Locate the cell with the specified text and output its (x, y) center coordinate. 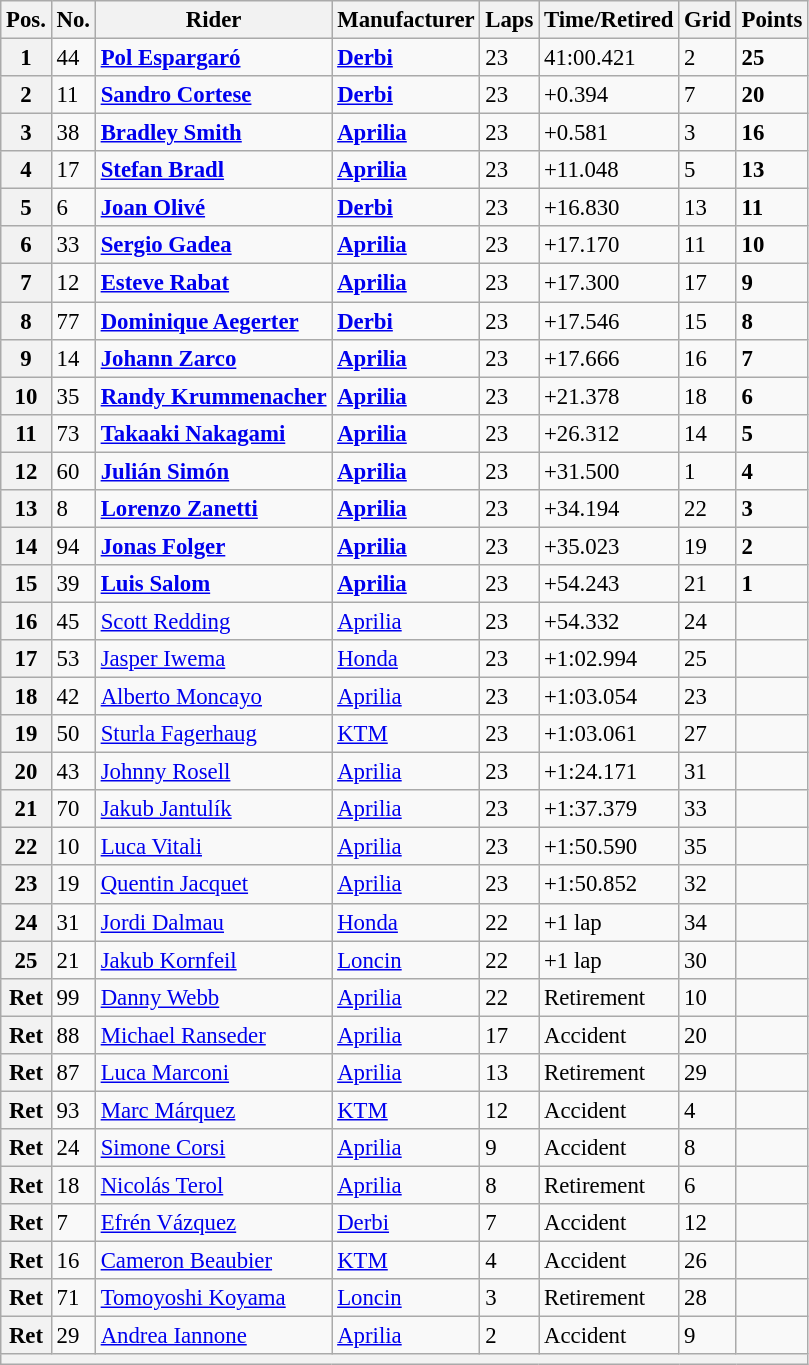
71 (73, 1298)
Sergio Gadea (214, 245)
+0.394 (609, 95)
44 (73, 58)
Nicolás Terol (214, 1185)
Efrén Vázquez (214, 1223)
27 (708, 734)
Lorenzo Zanetti (214, 509)
Takaaki Nakagami (214, 433)
Marc Márquez (214, 1110)
+1:02.994 (609, 659)
+1:03.061 (609, 734)
60 (73, 471)
32 (708, 885)
Danny Webb (214, 997)
+1:50.590 (609, 847)
No. (73, 20)
Stefan Bradl (214, 170)
Alberto Moncayo (214, 697)
+21.378 (609, 396)
73 (73, 433)
Pol Espargaró (214, 58)
Andrea Iannone (214, 1336)
Simone Corsi (214, 1148)
87 (73, 1073)
Laps (510, 20)
Randy Krummenacher (214, 396)
Jonas Folger (214, 546)
Scott Redding (214, 621)
Johann Zarco (214, 358)
77 (73, 321)
+54.332 (609, 621)
Luis Salom (214, 584)
93 (73, 1110)
Esteve Rabat (214, 283)
26 (708, 1261)
88 (73, 1035)
+1:50.852 (609, 885)
Michael Ranseder (214, 1035)
Jakub Jantulík (214, 809)
Luca Vitali (214, 847)
Points (772, 20)
53 (73, 659)
Time/Retired (609, 20)
38 (73, 133)
45 (73, 621)
28 (708, 1298)
43 (73, 772)
94 (73, 546)
99 (73, 997)
50 (73, 734)
+1:37.379 (609, 809)
+16.830 (609, 208)
Luca Marconi (214, 1073)
Dominique Aegerter (214, 321)
Jordi Dalmau (214, 922)
+17.666 (609, 358)
39 (73, 584)
+35.023 (609, 546)
Jakub Kornfeil (214, 960)
+17.170 (609, 245)
Jasper Iwema (214, 659)
Julián Simón (214, 471)
+54.243 (609, 584)
Sandro Cortese (214, 95)
Bradley Smith (214, 133)
Tomoyoshi Koyama (214, 1298)
+34.194 (609, 509)
30 (708, 960)
+0.581 (609, 133)
+17.546 (609, 321)
Joan Olivé (214, 208)
70 (73, 809)
Sturla Fagerhaug (214, 734)
+26.312 (609, 433)
42 (73, 697)
Cameron Beaubier (214, 1261)
+31.500 (609, 471)
Johnny Rosell (214, 772)
41:00.421 (609, 58)
Manufacturer (406, 20)
Quentin Jacquet (214, 885)
34 (708, 922)
+11.048 (609, 170)
+17.300 (609, 283)
Pos. (26, 20)
+1:24.171 (609, 772)
Grid (708, 20)
+1:03.054 (609, 697)
Rider (214, 20)
